Determine the (x, y) coordinate at the center of the cell enclosing the given text.  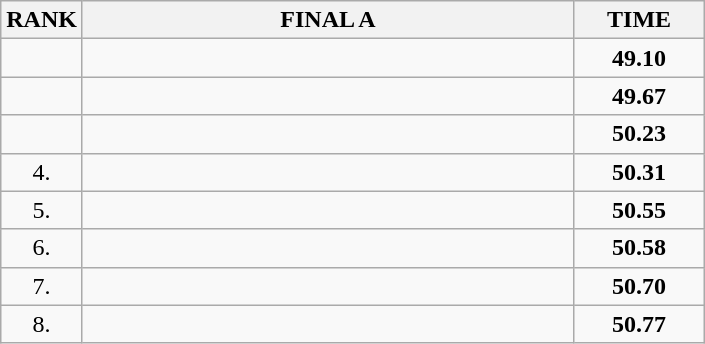
4. (42, 172)
8. (42, 324)
50.70 (640, 286)
5. (42, 210)
49.67 (640, 96)
FINAL A (328, 20)
50.77 (640, 324)
6. (42, 248)
7. (42, 286)
RANK (42, 20)
50.58 (640, 248)
50.23 (640, 134)
TIME (640, 20)
49.10 (640, 58)
50.31 (640, 172)
50.55 (640, 210)
